Return (x, y) of the center of cell containing provided text 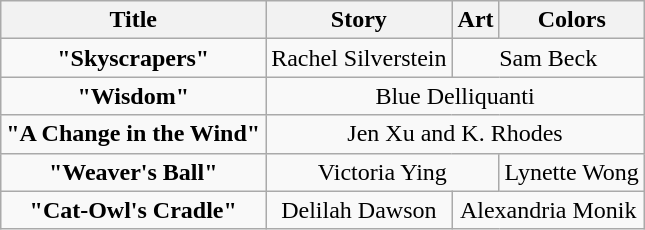
Rachel Silverstein (359, 58)
"Wisdom" (134, 96)
"Cat-Owl's Cradle" (134, 210)
"Skyscrapers" (134, 58)
Jen Xu and K. Rhodes (456, 134)
Title (134, 20)
Story (359, 20)
"Weaver's Ball" (134, 172)
Delilah Dawson (359, 210)
Art (476, 20)
Sam Beck (548, 58)
Victoria Ying (382, 172)
Lynette Wong (572, 172)
Colors (572, 20)
Alexandria Monik (548, 210)
"A Change in the Wind" (134, 134)
Blue Delliquanti (456, 96)
